For the text-containing cell, return its midpoint in [X, Y] coordinate format. 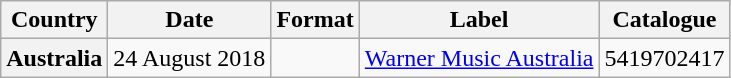
Label [479, 20]
Australia [54, 58]
Warner Music Australia [479, 58]
24 August 2018 [190, 58]
Country [54, 20]
Date [190, 20]
Catalogue [664, 20]
5419702417 [664, 58]
Format [315, 20]
